Detect which cell encompasses the target text, then output its (X, Y) center coordinate. 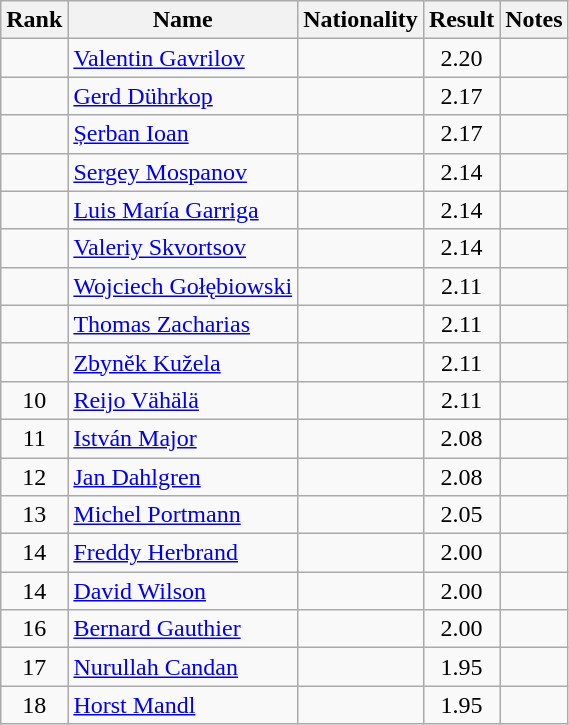
Name (183, 20)
13 (34, 515)
Valentin Gavrilov (183, 58)
2.20 (461, 58)
Reijo Vähälä (183, 400)
2.05 (461, 515)
Freddy Herbrand (183, 553)
10 (34, 400)
Result (461, 20)
Thomas Zacharias (183, 324)
Notes (534, 20)
David Wilson (183, 591)
18 (34, 705)
Șerban Ioan (183, 134)
Rank (34, 20)
Nurullah Candan (183, 667)
Luis María Garriga (183, 210)
Bernard Gauthier (183, 629)
Michel Portmann (183, 515)
Wojciech Gołębiowski (183, 286)
12 (34, 477)
Zbyněk Kužela (183, 362)
17 (34, 667)
16 (34, 629)
Gerd Dührkop (183, 96)
Jan Dahlgren (183, 477)
Nationality (361, 20)
Sergey Mospanov (183, 172)
István Major (183, 438)
Valeriy Skvortsov (183, 248)
11 (34, 438)
Horst Mandl (183, 705)
